Extract the (X, Y) coordinate from the center of the cell holding the provided text.  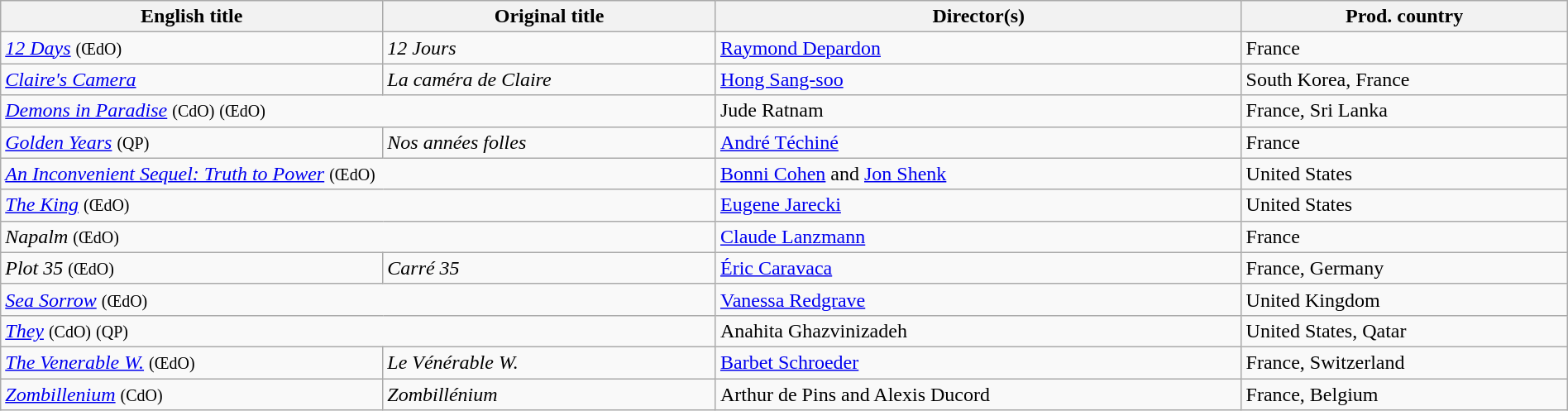
France, Germany (1404, 268)
Prod. country (1404, 17)
English title (192, 17)
Golden Years (QP) (192, 142)
Bonni Cohen and Jon Shenk (978, 174)
The Venerable W. (ŒdO) (192, 362)
Director(s) (978, 17)
12 Jours (549, 48)
France, Sri Lanka (1404, 111)
Eugene Jarecki (978, 205)
Sea Sorrow (ŒdO) (359, 299)
Jude Ratnam (978, 111)
Zombillénium (549, 394)
Anahita Ghazvinizadeh (978, 331)
Demons in Paradise (CdO) (ŒdO) (359, 111)
United States, Qatar (1404, 331)
The King (ŒdO) (359, 205)
South Korea, France (1404, 79)
Arthur de Pins and Alexis Ducord (978, 394)
André Téchiné (978, 142)
Barbet Schroeder (978, 362)
Claire's Camera (192, 79)
United Kingdom (1404, 299)
France, Belgium (1404, 394)
Éric Caravaca (978, 268)
Raymond Depardon (978, 48)
They (CdO) (QP) (359, 331)
Hong Sang-soo (978, 79)
La caméra de Claire (549, 79)
France, Switzerland (1404, 362)
Claude Lanzmann (978, 237)
Napalm (ŒdO) (359, 237)
Nos années folles (549, 142)
Zombillenium (CdO) (192, 394)
An Inconvenient Sequel: Truth to Power (ŒdO) (359, 174)
Original title (549, 17)
Vanessa Redgrave (978, 299)
Plot 35 (ŒdO) (192, 268)
Carré 35 (549, 268)
12 Days (ŒdO) (192, 48)
Le Vénérable W. (549, 362)
